From the cell containing the given text, extract its center point as [x, y] coordinate. 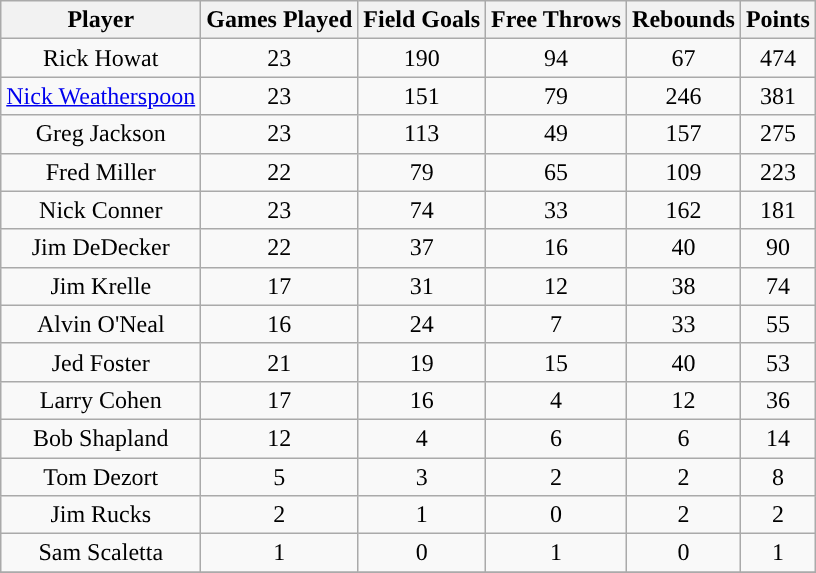
Rick Howat [101, 58]
Jed Foster [101, 362]
162 [684, 210]
113 [422, 134]
67 [684, 58]
Sam Scaletta [101, 553]
Jim Rucks [101, 515]
Jim DeDecker [101, 248]
275 [778, 134]
3 [422, 477]
Bob Shapland [101, 438]
49 [556, 134]
8 [778, 477]
19 [422, 362]
94 [556, 58]
5 [280, 477]
109 [684, 172]
190 [422, 58]
Field Goals [422, 20]
Alvin O'Neal [101, 324]
246 [684, 96]
38 [684, 286]
Player [101, 20]
Rebounds [684, 20]
7 [556, 324]
181 [778, 210]
Free Throws [556, 20]
Games Played [280, 20]
65 [556, 172]
381 [778, 96]
Tom Dezort [101, 477]
15 [556, 362]
53 [778, 362]
55 [778, 324]
36 [778, 400]
223 [778, 172]
24 [422, 324]
Greg Jackson [101, 134]
14 [778, 438]
Fred Miller [101, 172]
37 [422, 248]
90 [778, 248]
21 [280, 362]
Larry Cohen [101, 400]
Nick Weatherspoon [101, 96]
31 [422, 286]
Nick Conner [101, 210]
Points [778, 20]
474 [778, 58]
157 [684, 134]
Jim Krelle [101, 286]
151 [422, 96]
